Return (x, y) of the center of cell containing provided text 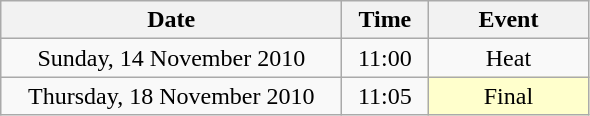
Heat (508, 58)
Date (172, 20)
11:05 (385, 96)
Final (508, 96)
11:00 (385, 58)
Thursday, 18 November 2010 (172, 96)
Event (508, 20)
Sunday, 14 November 2010 (172, 58)
Time (385, 20)
